Provide the (X, Y) coordinate of the cell's center where the given text is located.  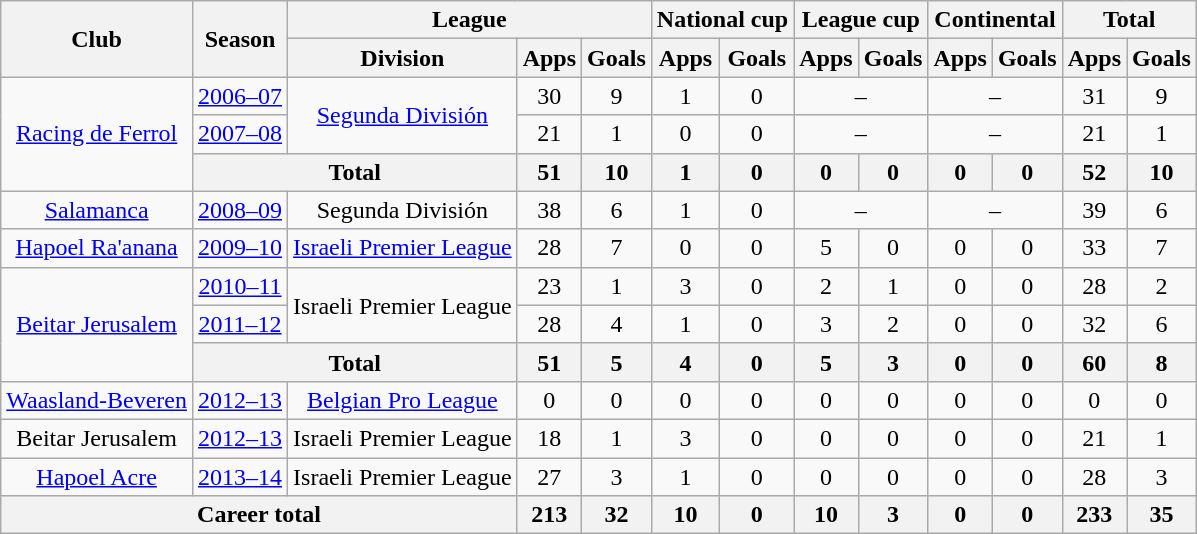
2011–12 (240, 324)
2007–08 (240, 134)
Season (240, 39)
Continental (995, 20)
31 (1094, 96)
Division (403, 58)
Club (97, 39)
Waasland-Beveren (97, 400)
33 (1094, 248)
2010–11 (240, 286)
2008–09 (240, 210)
213 (549, 515)
Belgian Pro League (403, 400)
60 (1094, 362)
National cup (722, 20)
2013–14 (240, 477)
30 (549, 96)
35 (1162, 515)
Hapoel Acre (97, 477)
27 (549, 477)
233 (1094, 515)
Career total (259, 515)
39 (1094, 210)
2009–10 (240, 248)
18 (549, 438)
52 (1094, 172)
2006–07 (240, 96)
League (470, 20)
Hapoel Ra'anana (97, 248)
38 (549, 210)
Racing de Ferrol (97, 134)
League cup (861, 20)
Salamanca (97, 210)
23 (549, 286)
8 (1162, 362)
